Pinpoint the cell where the given text exists, returning its [X, Y] midpoint coordinate. 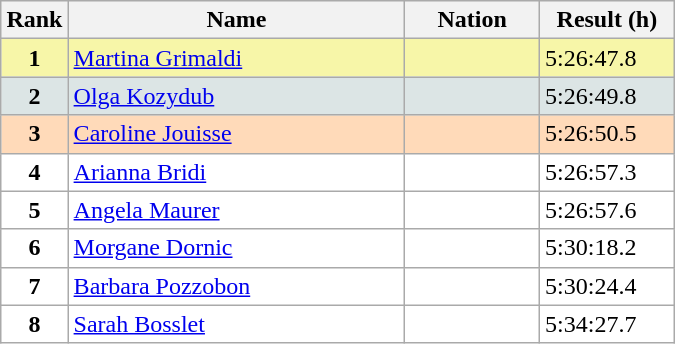
Arianna Bridi [236, 172]
Barbara Pozzobon [236, 286]
5:26:57.3 [608, 172]
2 [34, 96]
Name [236, 20]
5:30:18.2 [608, 248]
5 [34, 210]
3 [34, 134]
5:26:47.8 [608, 58]
Rank [34, 20]
5:26:49.8 [608, 96]
6 [34, 248]
Olga Kozydub [236, 96]
5:26:57.6 [608, 210]
Caroline Jouisse [236, 134]
Morgane Dornic [236, 248]
5:30:24.4 [608, 286]
7 [34, 286]
1 [34, 58]
5:34:27.7 [608, 324]
8 [34, 324]
Martina Grimaldi [236, 58]
Nation [472, 20]
Sarah Bosslet [236, 324]
Angela Maurer [236, 210]
Result (h) [608, 20]
4 [34, 172]
5:26:50.5 [608, 134]
